Find where the given text appears and provide that cell's center as [x, y] coordinate. 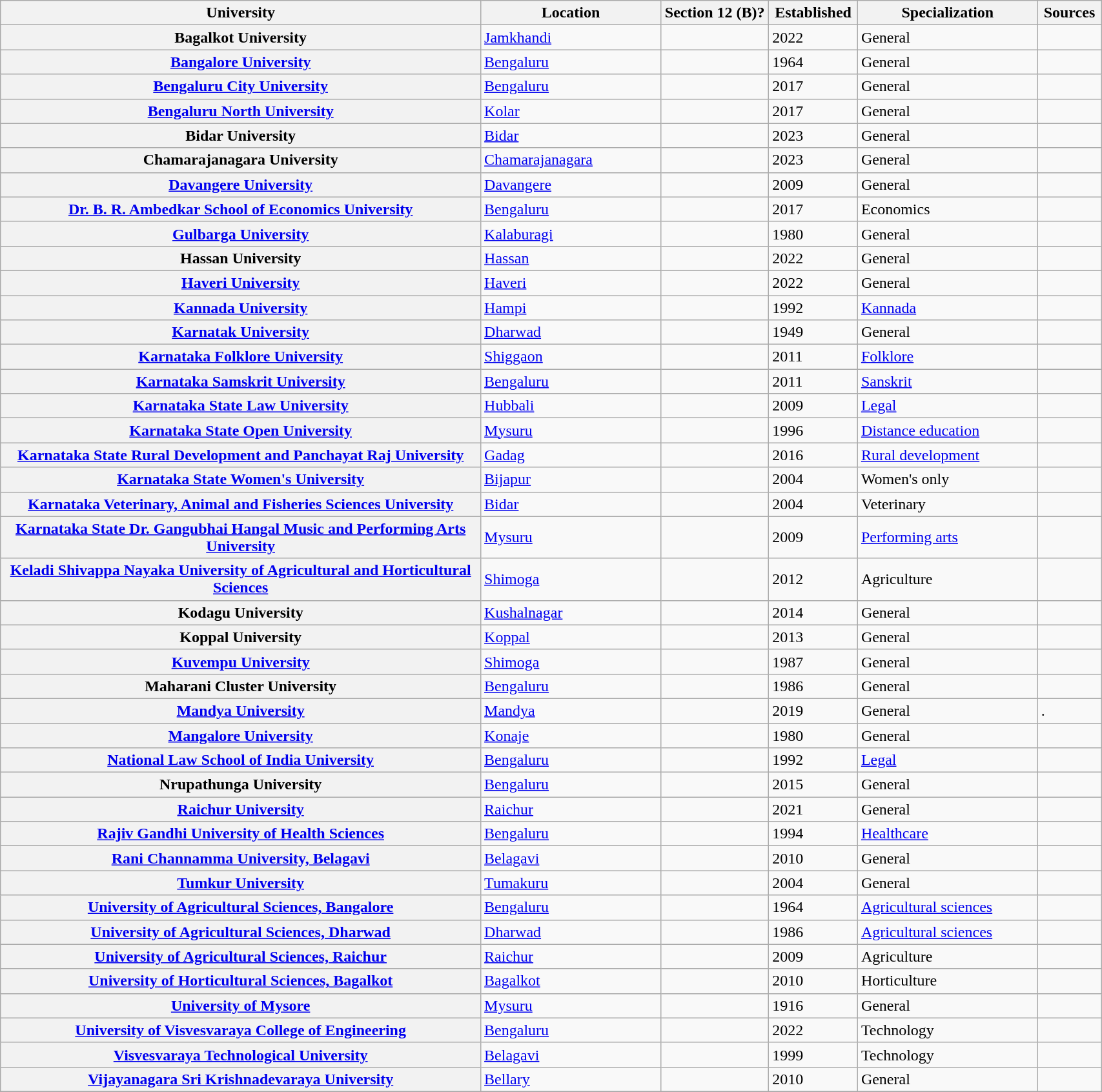
Karnataka State Law University [241, 406]
Women's only [948, 480]
Established [813, 13]
2013 [813, 637]
Mandya [571, 711]
2019 [813, 711]
Karnatak University [241, 332]
Gulbarga University [241, 234]
2016 [813, 455]
Gadag [571, 455]
Performing arts [948, 537]
Karnataka State Open University [241, 430]
Chamarajanagara [571, 160]
Kuvempu University [241, 662]
1999 [813, 1055]
2014 [813, 612]
Kodagu University [241, 612]
University [241, 13]
Distance education [948, 430]
Bengaluru North University [241, 111]
1987 [813, 662]
Economics [948, 209]
Rajiv Gandhi University of Health Sciences [241, 834]
Bellary [571, 1079]
Bijapur [571, 480]
Hampi [571, 308]
Karnataka Folklore University [241, 357]
University of Agricultural Sciences, Raichur [241, 956]
Shiggaon [571, 357]
Maharani Cluster University [241, 686]
Mandya University [241, 711]
Hubbali [571, 406]
Davangere University [241, 185]
. [1069, 711]
Bagalkot University [241, 37]
2021 [813, 809]
Raichur University [241, 809]
Sources [1069, 13]
Rural development [948, 455]
Mangalore University [241, 735]
Veterinary [948, 504]
Bengaluru City University [241, 86]
1994 [813, 834]
Folklore [948, 357]
National Law School of India University [241, 760]
Haveri [571, 283]
University of Visvesvaraya College of Engineering [241, 1030]
Bagalkot [571, 981]
Kannada [948, 308]
Bangalore University [241, 62]
Kushalnagar [571, 612]
Vijayanagara Sri Krishnadevaraya University [241, 1079]
Bidar University [241, 136]
2012 [813, 580]
Karnataka State Rural Development and Panchayat Raj University [241, 455]
Koppal [571, 637]
Sanskrit [948, 381]
Kolar [571, 111]
Karnataka State Women's University [241, 480]
Healthcare [948, 834]
University of Horticultural Sciences, Bagalkot [241, 981]
Koppal University [241, 637]
University of Mysore [241, 1006]
Section 12 (B)? [714, 13]
Hassan University [241, 258]
Specialization [948, 13]
Kalaburagi [571, 234]
Keladi Shivappa Nayaka University of Agricultural and Horticultural Sciences [241, 580]
Rani Channamma University, Belagavi [241, 858]
Karnataka Veterinary, Animal and Fisheries Sciences University [241, 504]
Chamarajanagara University [241, 160]
Tumakuru [571, 883]
Haveri University [241, 283]
Karnataka Samskrit University [241, 381]
Dr. B. R. Ambedkar School of Economics University [241, 209]
1996 [813, 430]
Location [571, 13]
Visvesvaraya Technological University [241, 1055]
2015 [813, 785]
1916 [813, 1006]
Nrupathunga University [241, 785]
University of Agricultural Sciences, Dharwad [241, 932]
University of Agricultural Sciences, Bangalore [241, 907]
Hassan [571, 258]
Konaje [571, 735]
1949 [813, 332]
Horticulture [948, 981]
Tumkur University [241, 883]
Davangere [571, 185]
Jamkhandi [571, 37]
Kannada University [241, 308]
Karnataka State Dr. Gangubhai Hangal Music and Performing Arts University [241, 537]
